Locate the cell with the specified text and output its [x, y] center coordinate. 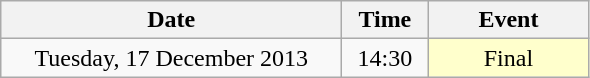
Event [508, 20]
Time [385, 20]
14:30 [385, 58]
Final [508, 58]
Tuesday, 17 December 2013 [172, 58]
Date [172, 20]
